Detect which cell encompasses the target text, then output its [x, y] center coordinate. 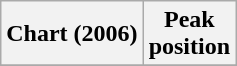
Chart (2006) [72, 34]
Peakposition [189, 34]
